Capture the cell that displays the provided text and extract its (X, Y) central coordinate. 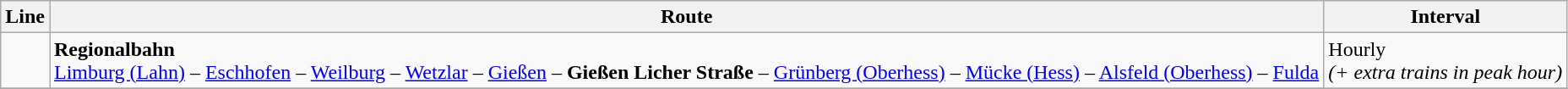
Hourly (+ extra trains in peak hour) (1445, 61)
Interval (1445, 17)
Route (686, 17)
Line (25, 17)
